Detect which cell encompasses the target text, then output its (x, y) center coordinate. 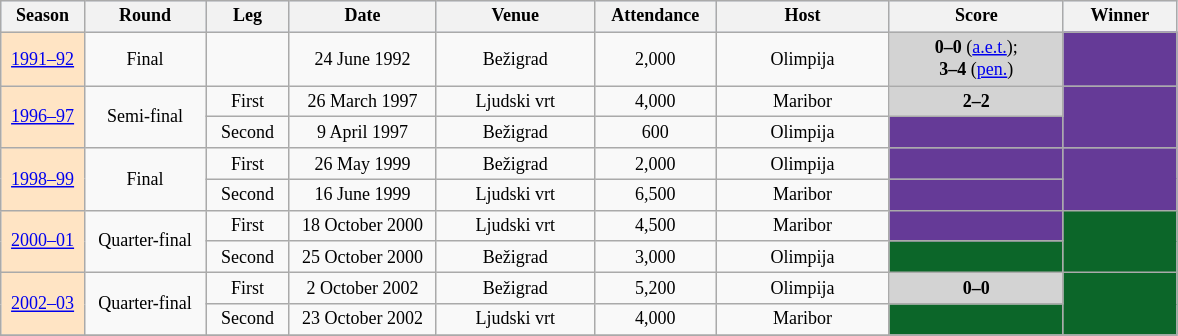
2002–03 (43, 304)
3,000 (656, 256)
23 October 2002 (362, 320)
5,200 (656, 288)
26 May 1999 (362, 164)
Score (976, 16)
Attendance (656, 16)
18 October 2000 (362, 226)
Date (362, 16)
2000–01 (43, 241)
4,500 (656, 226)
1998–99 (43, 179)
9 April 1997 (362, 132)
Venue (516, 16)
6,500 (656, 194)
Season (43, 16)
1991–92 (43, 59)
2–2 (976, 102)
Winner (1120, 16)
2 October 2002 (362, 288)
600 (656, 132)
Host (803, 16)
26 March 1997 (362, 102)
0–0 (a.e.t.); 3–4 (pen.) (976, 59)
25 October 2000 (362, 256)
Semi-final (144, 117)
Leg (248, 16)
0–0 (976, 288)
Round (144, 16)
16 June 1999 (362, 194)
1996–97 (43, 117)
24 June 1992 (362, 59)
